Identify which cell holds the provided text, then report its [X, Y] central coordinate. 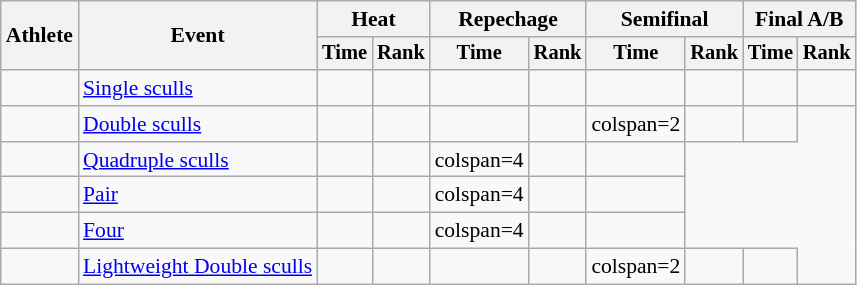
Quadruple sculls [198, 160]
Semifinal [664, 19]
Repechage [508, 19]
Heat [373, 19]
Pair [198, 195]
Lightweight Double sculls [198, 267]
Athlete [40, 36]
Four [198, 231]
Single sculls [198, 88]
Final A/B [799, 19]
Double sculls [198, 124]
Event [198, 36]
